Capture the cell that displays the provided text and extract its [X, Y] central coordinate. 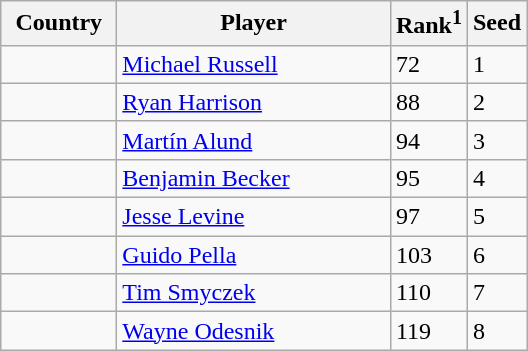
Player [254, 24]
Tim Smyczek [254, 293]
2 [496, 102]
Martín Alund [254, 140]
103 [428, 255]
Seed [496, 24]
Guido Pella [254, 255]
Ryan Harrison [254, 102]
72 [428, 64]
6 [496, 255]
Jesse Levine [254, 217]
119 [428, 331]
94 [428, 140]
Wayne Odesnik [254, 331]
95 [428, 178]
Michael Russell [254, 64]
97 [428, 217]
110 [428, 293]
5 [496, 217]
1 [496, 64]
7 [496, 293]
Country [59, 24]
Benjamin Becker [254, 178]
Rank1 [428, 24]
3 [496, 140]
4 [496, 178]
8 [496, 331]
88 [428, 102]
